Return the [x, y] coordinate for the center point of the cell that contains the specified text.  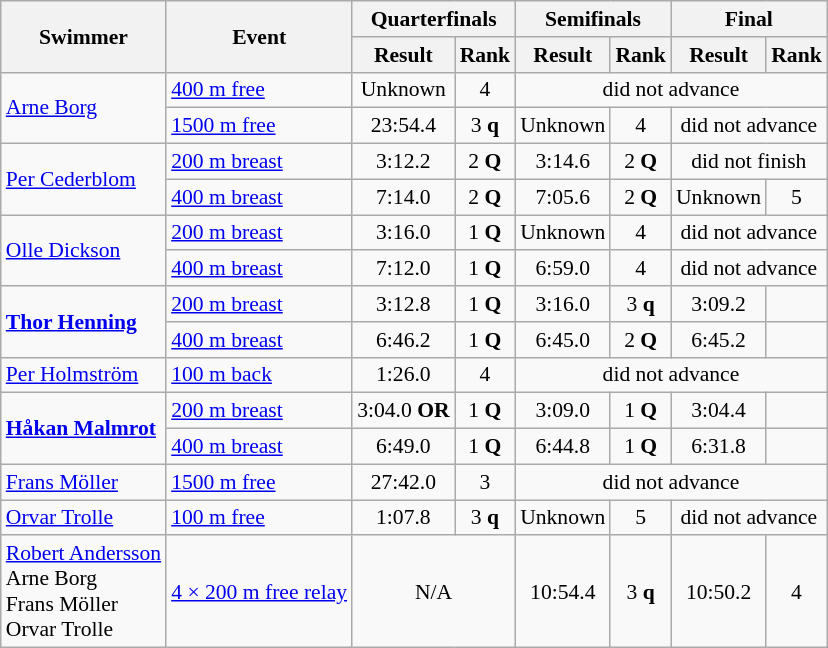
4 × 200 m free relay [259, 592]
3:04.4 [718, 411]
3:12.2 [403, 162]
1:07.8 [403, 518]
6:45.2 [718, 340]
23:54.4 [403, 126]
Orvar Trolle [84, 518]
did not finish [749, 162]
3:12.8 [403, 304]
6:46.2 [403, 340]
Event [259, 36]
N/A [434, 592]
Per Holmström [84, 375]
400 m free [259, 90]
7:14.0 [403, 197]
3:09.2 [718, 304]
100 m free [259, 518]
6:31.8 [718, 447]
Final [749, 19]
7:12.0 [403, 269]
Quarterfinals [434, 19]
6:45.0 [562, 340]
Olle Dickson [84, 250]
Swimmer [84, 36]
10:54.4 [562, 592]
Frans Möller [84, 482]
3:14.6 [562, 162]
Håkan Malmrot [84, 428]
Per Cederblom [84, 180]
3:09.0 [562, 411]
27:42.0 [403, 482]
100 m back [259, 375]
Semifinals [593, 19]
Robert Andersson Arne Borg Frans Möller Orvar Trolle [84, 592]
10:50.2 [718, 592]
3:04.0 OR [403, 411]
Thor Henning [84, 322]
Arne Borg [84, 108]
6:49.0 [403, 447]
7:05.6 [562, 197]
3 [486, 482]
6:59.0 [562, 269]
1:26.0 [403, 375]
6:44.8 [562, 447]
